Identify which cell holds the provided text, then report its [x, y] central coordinate. 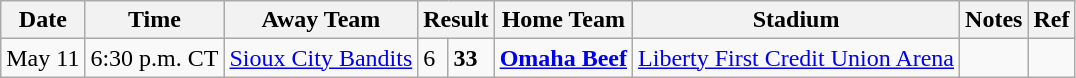
Sioux City Bandits [321, 58]
Home Team [563, 20]
6 [433, 58]
Ref [1052, 20]
Stadium [796, 20]
Result [456, 20]
Date [43, 20]
Liberty First Credit Union Arena [796, 58]
Away Team [321, 20]
33 [471, 58]
6:30 p.m. CT [154, 58]
May 11 [43, 58]
Time [154, 20]
Omaha Beef [563, 58]
Notes [994, 20]
